Scan for the cell matching the given text and deliver its (X, Y) coordinate at center. 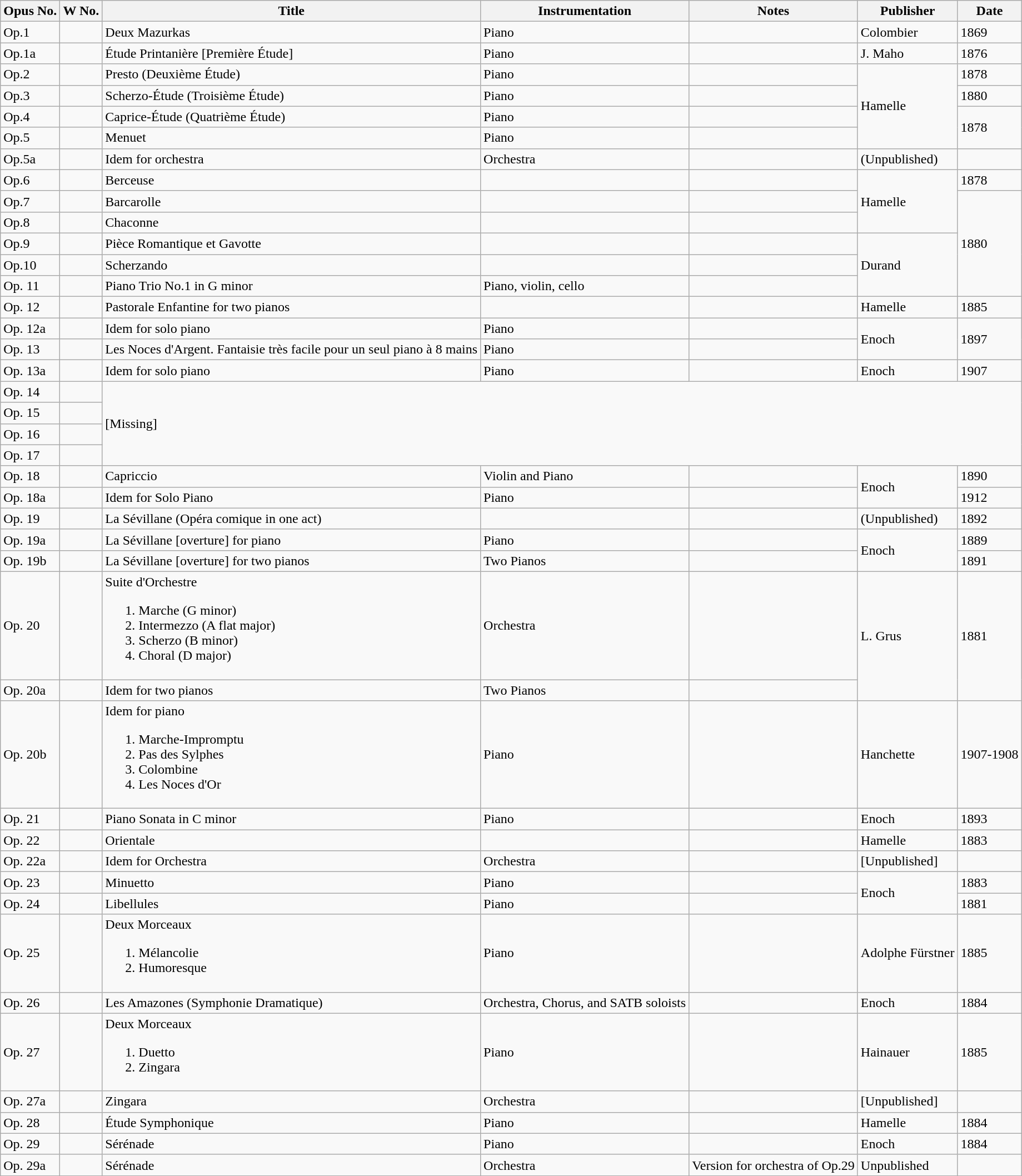
Op. 17 (30, 455)
Capriccio (291, 476)
1891 (989, 561)
Op. 19b (30, 561)
La Sévillane [overture] for two pianos (291, 561)
Violin and Piano (585, 476)
Op. 25 (30, 953)
1892 (989, 519)
Durand (908, 265)
1893 (989, 819)
Op. 20a (30, 690)
Op. 27 (30, 1052)
Hanchette (908, 755)
Piano Sonata in C minor (291, 819)
Idem for orchestra (291, 159)
Op. 23 (30, 883)
Op.8 (30, 222)
1869 (989, 32)
Colombier (908, 32)
Barcarolle (291, 201)
Zingara (291, 1102)
Suite d'OrchestreMarche (G minor)Intermezzo (A flat major)Scherzo (B minor)Choral (D major) (291, 625)
Op. 27a (30, 1102)
Op. 18a (30, 497)
J. Maho (908, 53)
Op.10 (30, 265)
Op. 28 (30, 1123)
Piano Trio No.1 in G minor (291, 286)
Berceuse (291, 180)
Op.4 (30, 117)
1890 (989, 476)
Op.9 (30, 243)
Op.2 (30, 74)
Op. 19 (30, 519)
1876 (989, 53)
1889 (989, 540)
Op. 12 (30, 307)
Idem for Solo Piano (291, 497)
Les Noces d'Argent. Fantaisie très facile pour un seul piano à 8 mains (291, 350)
Op.3 (30, 96)
Pastorale Enfantine for two pianos (291, 307)
Orchestra, Chorus, and SATB soloists (585, 1003)
Op. 20b (30, 755)
Deux Mazurkas (291, 32)
Idem for pianoMarche-ImpromptuPas des SylphesColombineLes Noces d'Or (291, 755)
Caprice-Étude (Quatrième Étude) (291, 117)
Op. 11 (30, 286)
Op. 22 (30, 840)
Deux MorceauxMélancolieHumoresque (291, 953)
Les Amazones (Symphonie Dramatique) (291, 1003)
Op.6 (30, 180)
Op. 22a (30, 861)
Op. 15 (30, 413)
Étude Symphonique (291, 1123)
Title (291, 11)
Chaconne (291, 222)
Idem for two pianos (291, 690)
Op. 19a (30, 540)
[Missing] (562, 423)
Op.1a (30, 53)
Publisher (908, 11)
Op. 14 (30, 392)
Hainauer (908, 1052)
Deux MorceauxDuettoZingara (291, 1052)
Minuetto (291, 883)
Notes (774, 11)
Op. 29a (30, 1165)
W No. (81, 11)
Op. 18 (30, 476)
1897 (989, 339)
Étude Printanière [Première Étude] (291, 53)
1907-1908 (989, 755)
L. Grus (908, 636)
Op. 13a (30, 371)
Op. 20 (30, 625)
Op. 29 (30, 1144)
Op. 12a (30, 328)
Op.7 (30, 201)
Presto (Deuxième Étude) (291, 74)
Op.5 (30, 138)
Date (989, 11)
Instrumentation (585, 11)
Idem for Orchestra (291, 861)
Menuet (291, 138)
Version for orchestra of Op.29 (774, 1165)
Scherzo-Étude (Troisième Étude) (291, 96)
Piano, violin, cello (585, 286)
Op.5a (30, 159)
Orientale (291, 840)
Unpublished (908, 1165)
Scherzando (291, 265)
Op. 13 (30, 350)
Adolphe Fürstner (908, 953)
Libellules (291, 904)
Opus No. (30, 11)
Op.1 (30, 32)
La Sévillane (Opéra comique in one act) (291, 519)
Op. 24 (30, 904)
Op. 16 (30, 434)
1907 (989, 371)
La Sévillane [overture] for piano (291, 540)
1912 (989, 497)
Op. 26 (30, 1003)
Op. 21 (30, 819)
Pièce Romantique et Gavotte (291, 243)
